From the cell containing the given text, extract its center point as (X, Y) coordinate. 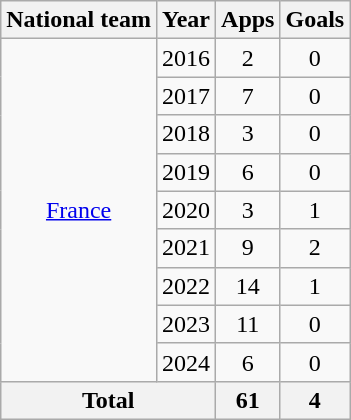
France (79, 210)
National team (79, 20)
2023 (186, 324)
11 (248, 324)
2018 (186, 134)
Year (186, 20)
14 (248, 286)
4 (315, 400)
2020 (186, 210)
2022 (186, 286)
2019 (186, 172)
Total (108, 400)
2021 (186, 248)
2016 (186, 58)
Goals (315, 20)
61 (248, 400)
2017 (186, 96)
Apps (248, 20)
9 (248, 248)
7 (248, 96)
2024 (186, 362)
